Identify which cell holds the provided text, then report its (x, y) central coordinate. 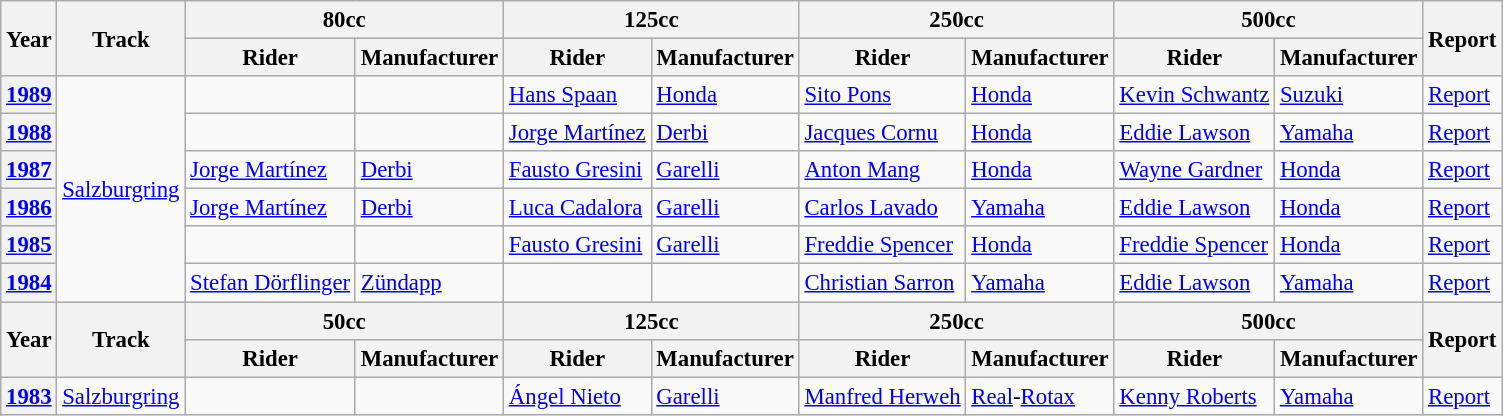
Suzuki (1349, 95)
Zündapp (429, 283)
Anton Mang (882, 170)
1988 (29, 133)
Ángel Nieto (578, 396)
1986 (29, 208)
Kenny Roberts (1194, 396)
Carlos Lavado (882, 208)
Real-Rotax (1040, 396)
Jacques Cornu (882, 133)
Hans Spaan (578, 95)
1987 (29, 170)
1985 (29, 245)
Stefan Dörflinger (270, 283)
Wayne Gardner (1194, 170)
Christian Sarron (882, 283)
Kevin Schwantz (1194, 95)
1984 (29, 283)
80cc (344, 20)
50cc (344, 321)
Luca Cadalora (578, 208)
1983 (29, 396)
Sito Pons (882, 95)
1989 (29, 95)
Manfred Herweh (882, 396)
